From the cell containing the given text, extract its center point as [x, y] coordinate. 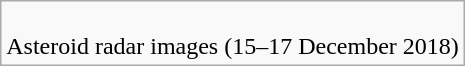
Asteroid radar images (15–17 December 2018) [233, 34]
